Determine the (X, Y) coordinate at the center of the cell enclosing the given text.  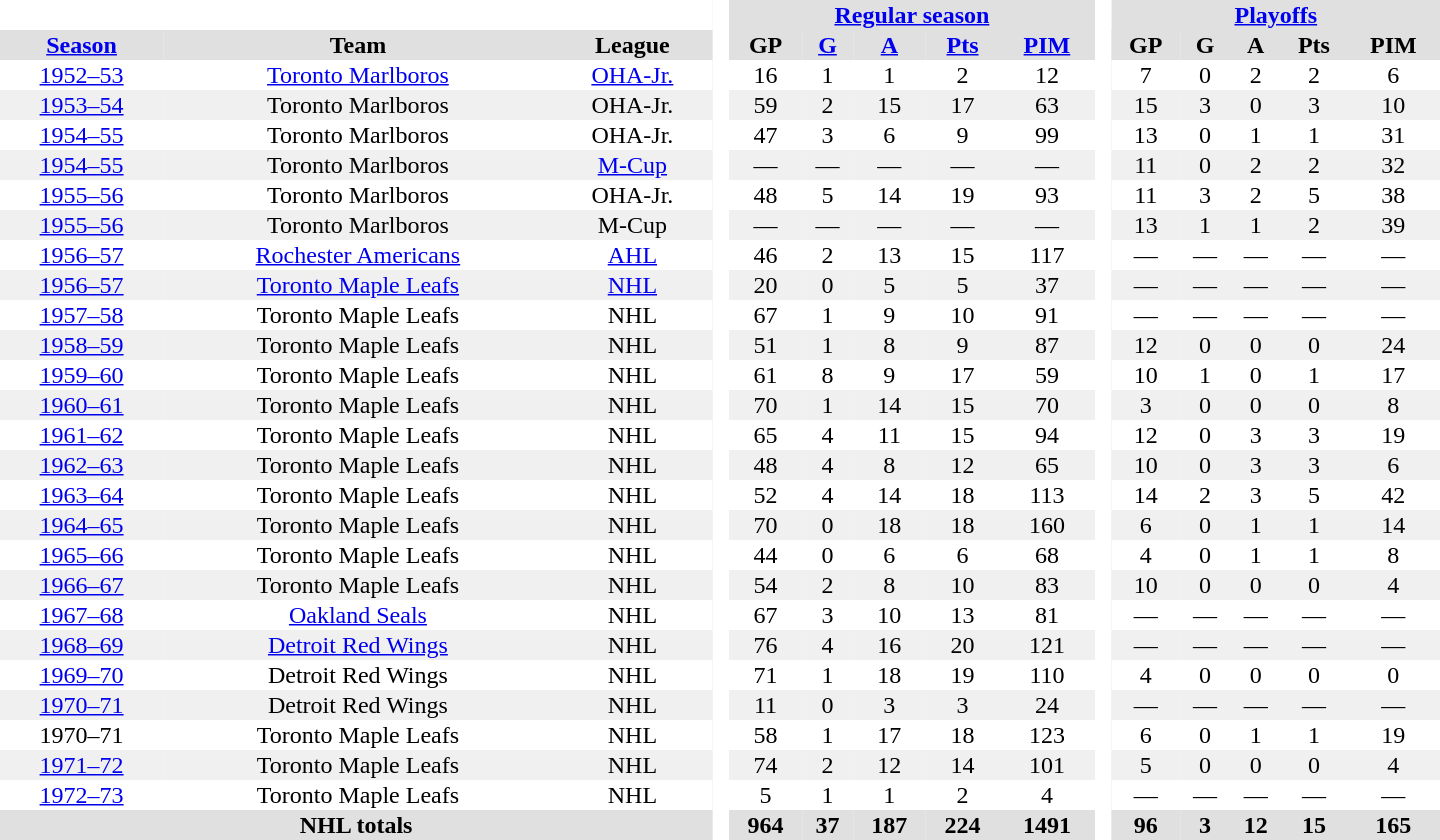
71 (766, 675)
1960–61 (82, 405)
94 (1047, 435)
187 (890, 825)
51 (766, 345)
1962–63 (82, 465)
Regular season (912, 15)
160 (1047, 525)
1969–70 (82, 675)
47 (766, 135)
68 (1047, 555)
76 (766, 645)
96 (1146, 825)
1971–72 (82, 765)
58 (766, 735)
54 (766, 585)
964 (766, 825)
113 (1047, 495)
93 (1047, 195)
1968–69 (82, 645)
32 (1394, 165)
1967–68 (82, 615)
1491 (1047, 825)
165 (1394, 825)
League (632, 45)
46 (766, 255)
224 (962, 825)
121 (1047, 645)
1963–64 (82, 495)
Season (82, 45)
Playoffs (1276, 15)
1965–66 (82, 555)
81 (1047, 615)
39 (1394, 225)
101 (1047, 765)
1957–58 (82, 315)
AHL (632, 255)
31 (1394, 135)
61 (766, 375)
Team (358, 45)
Oakland Seals (358, 615)
74 (766, 765)
83 (1047, 585)
123 (1047, 735)
87 (1047, 345)
1972–73 (82, 795)
99 (1047, 135)
1952–53 (82, 75)
1958–59 (82, 345)
1964–65 (82, 525)
1966–67 (82, 585)
1959–60 (82, 375)
63 (1047, 105)
91 (1047, 315)
Rochester Americans (358, 255)
7 (1146, 75)
52 (766, 495)
42 (1394, 495)
1953–54 (82, 105)
1961–62 (82, 435)
38 (1394, 195)
NHL totals (356, 825)
117 (1047, 255)
110 (1047, 675)
44 (766, 555)
